Return (X, Y) of the center of cell containing provided text 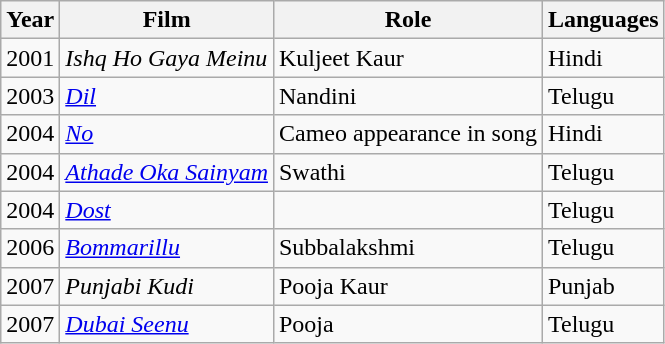
Punjab (603, 286)
Role (408, 20)
Cameo appearance in song (408, 134)
Pooja (408, 324)
Subbalakshmi (408, 248)
Kuljeet Kaur (408, 58)
2001 (30, 58)
Punjabi Kudi (167, 286)
2003 (30, 96)
Dubai Seenu (167, 324)
Swathi (408, 172)
Bommarillu (167, 248)
Ishq Ho Gaya Meinu (167, 58)
2006 (30, 248)
Film (167, 20)
No (167, 134)
Languages (603, 20)
Year (30, 20)
Dil (167, 96)
Nandini (408, 96)
Athade Oka Sainyam (167, 172)
Dost (167, 210)
Pooja Kaur (408, 286)
